Locate the cell with the specified text and output its [X, Y] center coordinate. 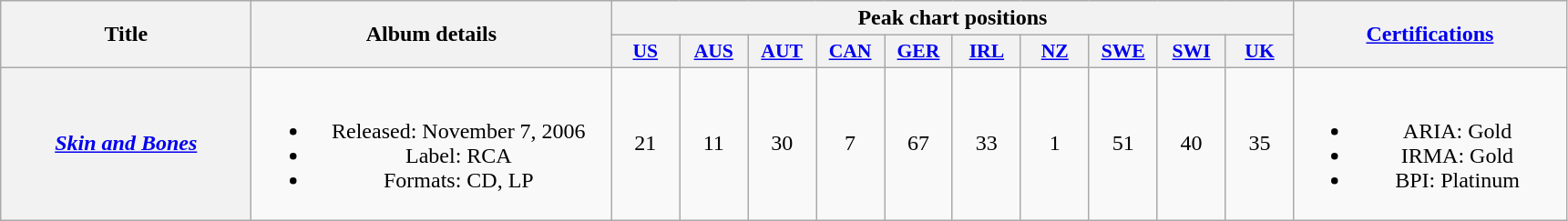
Skin and Bones [126, 144]
51 [1122, 144]
1 [1055, 144]
67 [918, 144]
35 [1259, 144]
SWI [1192, 52]
ARIA: GoldIRMA: GoldBPI: Platinum [1430, 144]
AUS [714, 52]
US [645, 52]
UK [1259, 52]
40 [1192, 144]
21 [645, 144]
Title [126, 35]
Released: November 7, 2006Label: RCAFormats: CD, LP [432, 144]
IRL [986, 52]
33 [986, 144]
CAN [851, 52]
Peak chart positions [953, 18]
11 [714, 144]
Certifications [1430, 35]
GER [918, 52]
NZ [1055, 52]
30 [782, 144]
SWE [1122, 52]
AUT [782, 52]
Album details [432, 35]
7 [851, 144]
